Output the [x, y] coordinate of the center of the cell containing the given text.  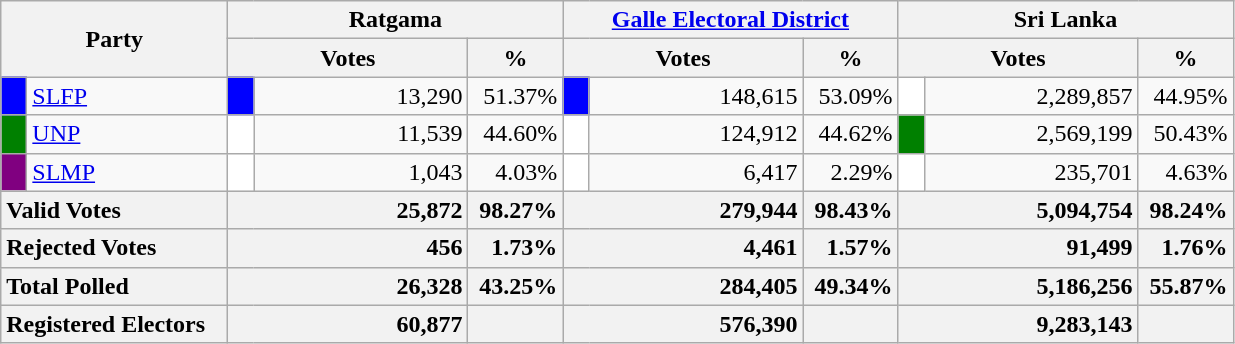
284,405 [683, 286]
Registered Electors [114, 324]
9,283,143 [1018, 324]
UNP [128, 134]
148,615 [696, 96]
456 [348, 248]
98.43% [850, 210]
Rejected Votes [114, 248]
4.63% [1186, 172]
1.57% [850, 248]
4.03% [516, 172]
53.09% [850, 96]
50.43% [1186, 134]
1.73% [516, 248]
44.62% [850, 134]
124,912 [696, 134]
SLMP [128, 172]
4,461 [683, 248]
49.34% [850, 286]
44.60% [516, 134]
Party [114, 39]
91,499 [1018, 248]
Total Polled [114, 286]
1,043 [361, 172]
26,328 [348, 286]
SLFP [128, 96]
2.29% [850, 172]
5,186,256 [1018, 286]
6,417 [696, 172]
5,094,754 [1018, 210]
Ratgama [396, 20]
60,877 [348, 324]
Valid Votes [114, 210]
1.76% [1186, 248]
55.87% [1186, 286]
98.27% [516, 210]
Galle Electoral District [730, 20]
25,872 [348, 210]
576,390 [683, 324]
43.25% [516, 286]
2,289,857 [1031, 96]
Sri Lanka [1066, 20]
13,290 [361, 96]
98.24% [1186, 210]
279,944 [683, 210]
235,701 [1031, 172]
11,539 [361, 134]
51.37% [516, 96]
44.95% [1186, 96]
2,569,199 [1031, 134]
